Return the (x, y) coordinate for the center point of the cell that contains the specified text.  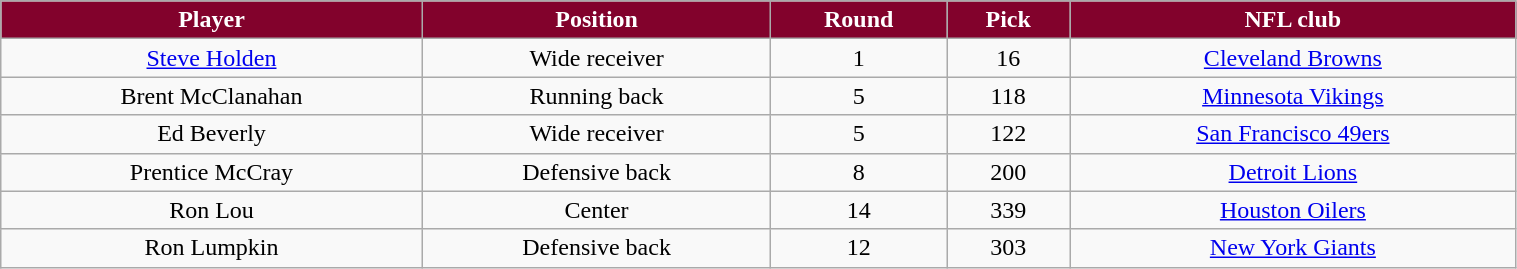
Brent McClanahan (212, 96)
14 (859, 210)
NFL club (1293, 20)
12 (859, 248)
118 (1008, 96)
122 (1008, 134)
Prentice McCray (212, 172)
Steve Holden (212, 58)
Ed Beverly (212, 134)
Center (596, 210)
200 (1008, 172)
16 (1008, 58)
Player (212, 20)
Cleveland Browns (1293, 58)
San Francisco 49ers (1293, 134)
Position (596, 20)
8 (859, 172)
Running back (596, 96)
1 (859, 58)
New York Giants (1293, 248)
Detroit Lions (1293, 172)
Houston Oilers (1293, 210)
Minnesota Vikings (1293, 96)
303 (1008, 248)
339 (1008, 210)
Ron Lumpkin (212, 248)
Ron Lou (212, 210)
Round (859, 20)
Pick (1008, 20)
